Return [X, Y] of the center of cell containing provided text 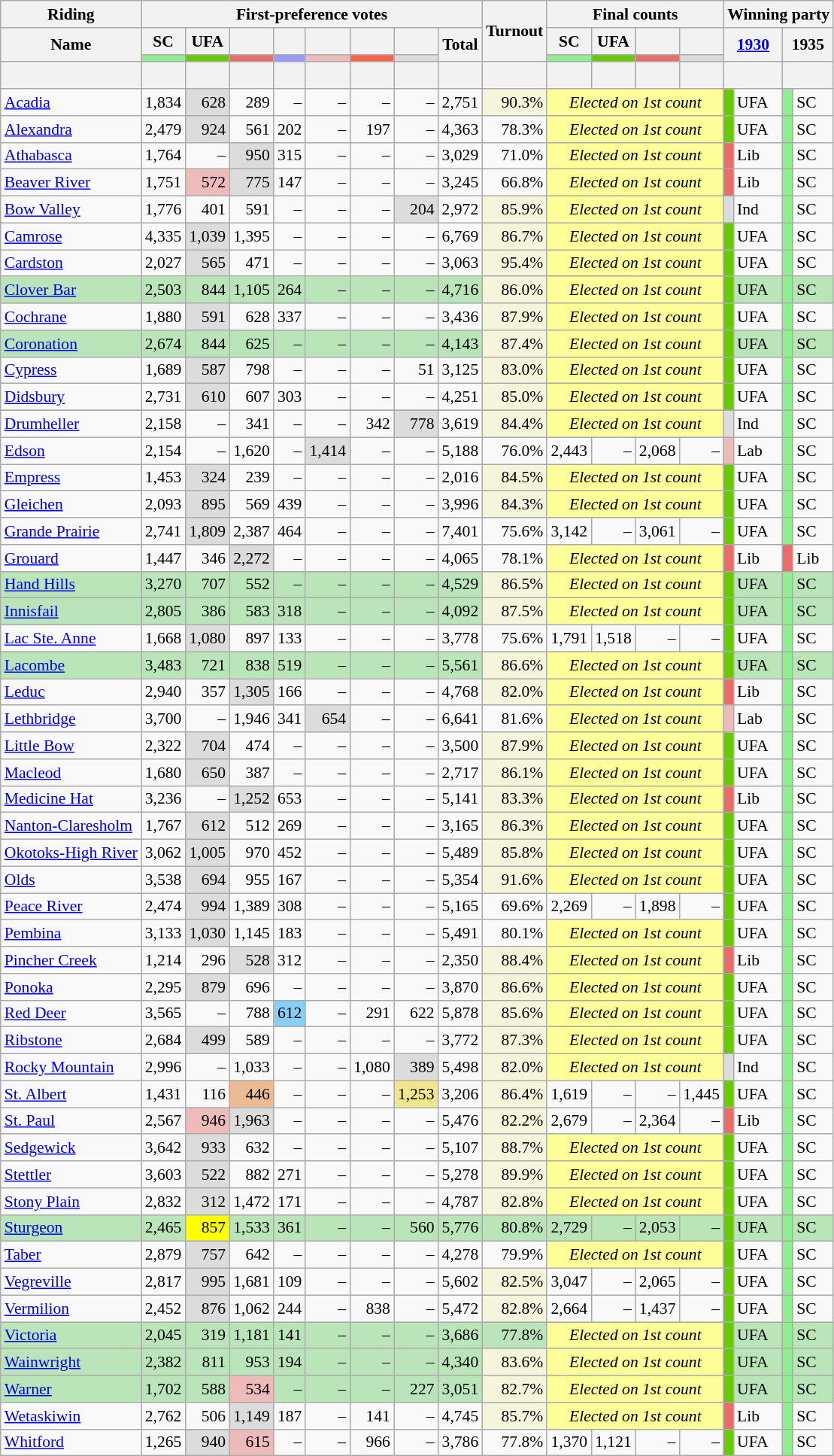
2,762 [164, 1416]
5,141 [460, 799]
5,472 [460, 1309]
589 [251, 1041]
194 [290, 1363]
86.1% [514, 773]
897 [251, 639]
Stettler [71, 1175]
3,538 [164, 880]
1,620 [251, 451]
Whitford [71, 1442]
1,253 [417, 1094]
446 [251, 1094]
84.3% [514, 505]
3,062 [164, 853]
St. Paul [71, 1121]
2,269 [569, 907]
625 [251, 344]
1,668 [164, 639]
569 [251, 505]
3,778 [460, 639]
St. Albert [71, 1094]
Victoria [71, 1336]
85.0% [514, 397]
Cochrane [71, 317]
82.5% [514, 1282]
Cypress [71, 370]
1,680 [164, 773]
3,063 [460, 263]
4,745 [460, 1416]
2,832 [164, 1202]
811 [208, 1363]
3,245 [460, 183]
1,431 [164, 1094]
Camrose [71, 236]
Grouard [71, 558]
966 [372, 1442]
86.7% [514, 236]
464 [290, 531]
2,093 [164, 505]
1,764 [164, 156]
522 [208, 1175]
Wetaskiwin [71, 1416]
Medicine Hat [71, 799]
291 [372, 1014]
Drumheller [71, 424]
1,395 [251, 236]
Wainwright [71, 1363]
227 [417, 1389]
552 [251, 585]
3,236 [164, 799]
2,567 [164, 1121]
4,251 [460, 397]
3,772 [460, 1041]
Okotoks-High River [71, 853]
80.8% [514, 1228]
2,465 [164, 1228]
89.9% [514, 1175]
1,453 [164, 478]
1,121 [614, 1442]
First-preference votes [311, 14]
342 [372, 424]
187 [290, 1416]
2,674 [164, 344]
Turnout [514, 32]
1,946 [251, 719]
357 [208, 692]
1,834 [164, 102]
85.8% [514, 853]
5,354 [460, 880]
401 [208, 210]
2,158 [164, 424]
4,340 [460, 1363]
Lac Ste. Anne [71, 639]
361 [290, 1228]
2,474 [164, 907]
Red Deer [71, 1014]
51 [417, 370]
Clover Bar [71, 290]
5,165 [460, 907]
147 [290, 183]
204 [417, 210]
167 [290, 880]
Olds [71, 880]
1,033 [251, 1068]
7,401 [460, 531]
5,489 [460, 853]
882 [251, 1175]
Taber [71, 1255]
1,533 [251, 1228]
Athabasca [71, 156]
1,252 [251, 799]
970 [251, 853]
3,565 [164, 1014]
2,382 [164, 1363]
90.3% [514, 102]
85.6% [514, 1014]
324 [208, 478]
87.5% [514, 612]
1,445 [702, 1094]
81.6% [514, 719]
1,767 [164, 826]
2,350 [460, 960]
622 [417, 1014]
3,061 [657, 531]
1,389 [251, 907]
5,878 [460, 1014]
953 [251, 1363]
1,447 [164, 558]
2,387 [251, 531]
439 [290, 505]
Vermilion [71, 1309]
2,443 [569, 451]
116 [208, 1094]
85.9% [514, 210]
1,702 [164, 1389]
895 [208, 505]
95.4% [514, 263]
1,305 [251, 692]
Warner [71, 1389]
994 [208, 907]
1,181 [251, 1336]
5,278 [460, 1175]
Sedgewick [71, 1148]
583 [251, 612]
88.4% [514, 960]
76.0% [514, 451]
1,149 [251, 1416]
3,686 [460, 1336]
1,809 [208, 531]
Sturgeon [71, 1228]
Hand Hills [71, 585]
876 [208, 1309]
788 [251, 1014]
3,047 [569, 1282]
572 [208, 183]
202 [290, 129]
534 [251, 1389]
995 [208, 1282]
4,335 [164, 236]
2,879 [164, 1255]
Little Bow [71, 746]
3,619 [460, 424]
775 [251, 183]
3,165 [460, 826]
Innisfail [71, 612]
171 [290, 1202]
3,206 [460, 1094]
4,143 [460, 344]
1,414 [328, 451]
3,996 [460, 505]
Peace River [71, 907]
86.5% [514, 585]
2,045 [164, 1336]
924 [208, 129]
389 [417, 1068]
5,498 [460, 1068]
879 [208, 987]
2,972 [460, 210]
85.7% [514, 1416]
2,751 [460, 102]
2,679 [569, 1121]
519 [290, 665]
1,619 [569, 1094]
560 [417, 1228]
Alexandra [71, 129]
6,769 [460, 236]
Name [71, 45]
653 [290, 799]
Macleod [71, 773]
Pembina [71, 934]
1,898 [657, 907]
587 [208, 370]
3,786 [460, 1442]
1,214 [164, 960]
87.3% [514, 1041]
66.8% [514, 183]
642 [251, 1255]
1,776 [164, 210]
Winning party [778, 14]
1,265 [164, 1442]
83.0% [514, 370]
83.3% [514, 799]
2,068 [657, 451]
1,145 [251, 934]
91.6% [514, 880]
4,716 [460, 290]
1,030 [208, 934]
1,005 [208, 853]
84.4% [514, 424]
264 [290, 290]
933 [208, 1148]
Beaver River [71, 183]
1,518 [614, 639]
337 [290, 317]
1,370 [569, 1442]
Gleichen [71, 505]
2,741 [164, 531]
1,880 [164, 317]
86.4% [514, 1094]
Empress [71, 478]
308 [290, 907]
4,278 [460, 1255]
3,142 [569, 531]
2,664 [569, 1309]
2,940 [164, 692]
946 [208, 1121]
88.7% [514, 1148]
3,133 [164, 934]
4,065 [460, 558]
857 [208, 1228]
1,437 [657, 1309]
296 [208, 960]
588 [208, 1389]
Bow Valley [71, 210]
289 [251, 102]
2,805 [164, 612]
512 [251, 826]
4,363 [460, 129]
3,700 [164, 719]
239 [251, 478]
2,503 [164, 290]
80.1% [514, 934]
707 [208, 585]
Final counts [635, 14]
778 [417, 424]
1,039 [208, 236]
Coronation [71, 344]
2,729 [569, 1228]
Acadia [71, 102]
Nanton-Claresholm [71, 826]
2,452 [164, 1309]
Total [460, 45]
506 [208, 1416]
78.1% [514, 558]
4,768 [460, 692]
346 [208, 558]
82.2% [514, 1121]
386 [208, 612]
183 [290, 934]
Leduc [71, 692]
269 [290, 826]
955 [251, 880]
607 [251, 397]
Lethbridge [71, 719]
82.7% [514, 1389]
5,602 [460, 1282]
3,500 [460, 746]
1,963 [251, 1121]
1,062 [251, 1309]
2,364 [657, 1121]
71.0% [514, 156]
5,107 [460, 1148]
166 [290, 692]
5,476 [460, 1121]
1,689 [164, 370]
798 [251, 370]
499 [208, 1041]
950 [251, 156]
2,295 [164, 987]
1,105 [251, 290]
1935 [808, 45]
86.3% [514, 826]
1,472 [251, 1202]
3,483 [164, 665]
3,125 [460, 370]
3,051 [460, 1389]
109 [290, 1282]
561 [251, 129]
318 [290, 612]
2,817 [164, 1282]
197 [372, 129]
2,322 [164, 746]
2,154 [164, 451]
4,787 [460, 1202]
565 [208, 263]
2,053 [657, 1228]
244 [290, 1309]
696 [251, 987]
315 [290, 156]
2,479 [164, 129]
610 [208, 397]
69.6% [514, 907]
79.9% [514, 1255]
78.3% [514, 129]
3,870 [460, 987]
Edson [71, 451]
86.0% [514, 290]
615 [251, 1442]
721 [208, 665]
Cardston [71, 263]
694 [208, 880]
632 [251, 1148]
87.4% [514, 344]
940 [208, 1442]
84.5% [514, 478]
3,603 [164, 1175]
Vegreville [71, 1282]
1,791 [569, 639]
650 [208, 773]
3,270 [164, 585]
4,092 [460, 612]
1,681 [251, 1282]
2,996 [164, 1068]
83.6% [514, 1363]
1,751 [164, 183]
3,436 [460, 317]
2,065 [657, 1282]
757 [208, 1255]
6,641 [460, 719]
387 [251, 773]
319 [208, 1336]
2,016 [460, 478]
5,561 [460, 665]
2,272 [251, 558]
5,188 [460, 451]
Ponoka [71, 987]
Didsbury [71, 397]
4,529 [460, 585]
133 [290, 639]
Lacombe [71, 665]
452 [290, 853]
2,717 [460, 773]
5,491 [460, 934]
Ribstone [71, 1041]
471 [251, 263]
Grande Prairie [71, 531]
Pincher Creek [71, 960]
2,027 [164, 263]
3,642 [164, 1148]
5,776 [460, 1228]
3,029 [460, 156]
1930 [753, 45]
474 [251, 746]
2,731 [164, 397]
Riding [71, 14]
Stony Plain [71, 1202]
704 [208, 746]
Rocky Mountain [71, 1068]
303 [290, 397]
2,684 [164, 1041]
528 [251, 960]
271 [290, 1175]
654 [328, 719]
